Scan for the cell matching the given text and deliver its (X, Y) coordinate at center. 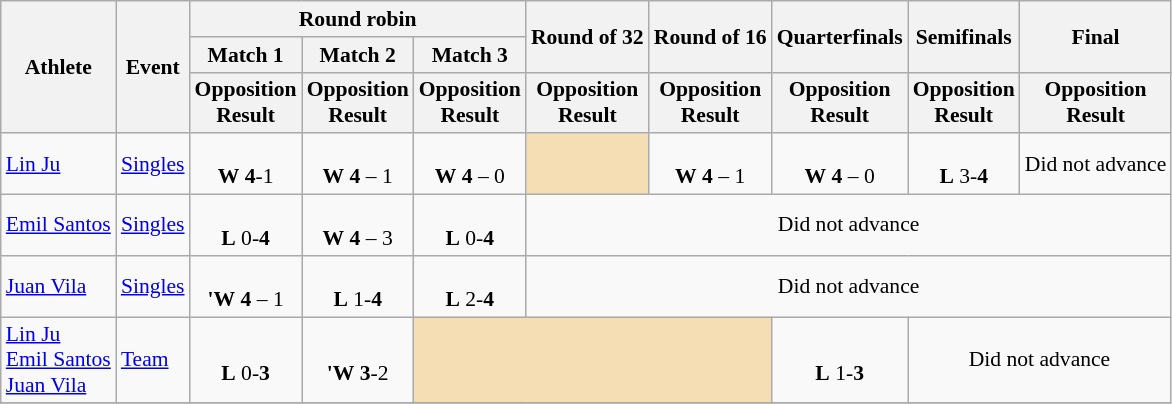
L 1-4 (358, 286)
'W 3-2 (358, 360)
L 2-4 (470, 286)
W 4 – 3 (358, 226)
Team (153, 360)
Event (153, 67)
'W 4 – 1 (246, 286)
Round of 32 (588, 36)
Round robin (358, 19)
L 3-4 (964, 164)
Lin Ju (58, 164)
Lin JuEmil SantosJuan Vila (58, 360)
Final (1096, 36)
L 1-3 (840, 360)
W 4-1 (246, 164)
Match 3 (470, 55)
Emil Santos (58, 226)
L 0-3 (246, 360)
Athlete (58, 67)
Round of 16 (710, 36)
Match 2 (358, 55)
Match 1 (246, 55)
Quarterfinals (840, 36)
Semifinals (964, 36)
Juan Vila (58, 286)
